Pinpoint the cell where the given text exists, returning its [x, y] midpoint coordinate. 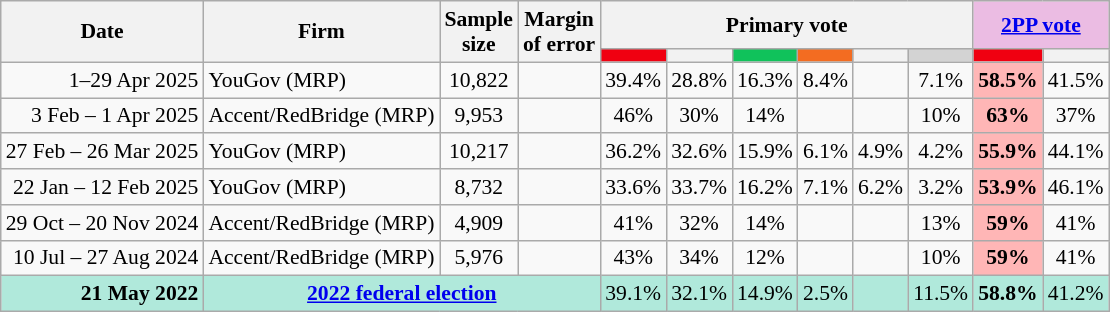
46% [633, 116]
32.6% [699, 152]
33.7% [699, 187]
29 Oct – 20 Nov 2024 [102, 223]
43% [633, 258]
4.2% [940, 152]
21 May 2022 [102, 294]
10,217 [479, 152]
22 Jan – 12 Feb 2025 [102, 187]
6.2% [880, 187]
Date [102, 32]
4.9% [880, 152]
5,976 [479, 258]
34% [699, 258]
16.2% [765, 187]
55.9% [1008, 152]
27 Feb – 26 Mar 2025 [102, 152]
58.5% [1008, 80]
15.9% [765, 152]
13% [940, 223]
8,732 [479, 187]
36.2% [633, 152]
46.1% [1076, 187]
63% [1008, 116]
4,909 [479, 223]
30% [699, 116]
28.8% [699, 80]
2022 federal election [402, 294]
32.1% [699, 294]
16.3% [765, 80]
10 Jul – 27 Aug 2024 [102, 258]
39.4% [633, 80]
33.6% [633, 187]
Marginof error [559, 32]
10,822 [479, 80]
2.5% [826, 294]
41.5% [1076, 80]
6.1% [826, 152]
12% [765, 258]
3.2% [940, 187]
Primary vote [786, 25]
Firm [321, 32]
32% [699, 223]
2PP vote [1040, 25]
58.8% [1008, 294]
14.9% [765, 294]
41.2% [1076, 294]
37% [1076, 116]
8.4% [826, 80]
39.1% [633, 294]
Samplesize [479, 32]
44.1% [1076, 152]
1–29 Apr 2025 [102, 80]
3 Feb – 1 Apr 2025 [102, 116]
53.9% [1008, 187]
11.5% [940, 294]
9,953 [479, 116]
